Locate the cell with the specified text and output its [x, y] center coordinate. 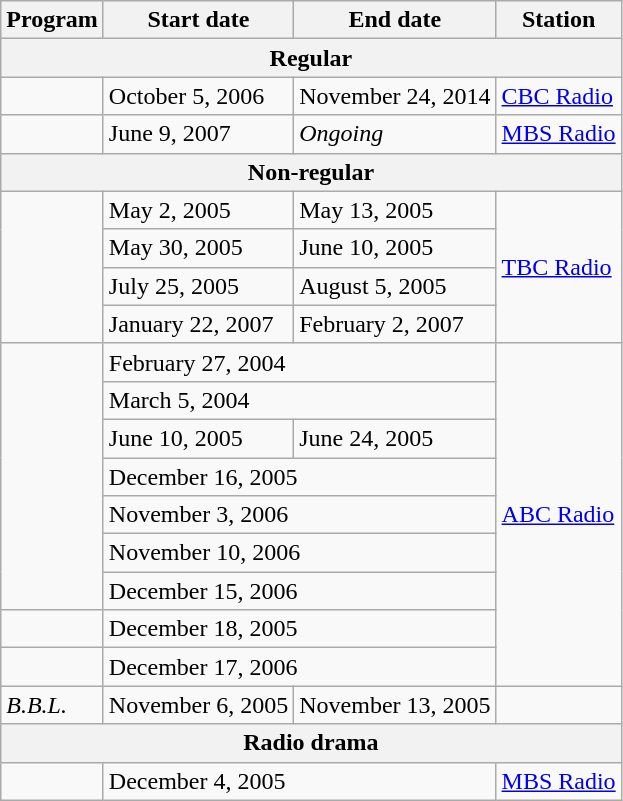
February 27, 2004 [300, 362]
November 6, 2005 [198, 705]
May 30, 2005 [198, 248]
End date [395, 20]
TBC Radio [558, 267]
December 17, 2006 [300, 667]
November 13, 2005 [395, 705]
December 15, 2006 [300, 591]
November 10, 2006 [300, 553]
January 22, 2007 [198, 324]
November 3, 2006 [300, 515]
October 5, 2006 [198, 96]
February 2, 2007 [395, 324]
December 4, 2005 [300, 781]
May 13, 2005 [395, 210]
Start date [198, 20]
June 24, 2005 [395, 438]
Radio drama [311, 743]
July 25, 2005 [198, 286]
Program [52, 20]
March 5, 2004 [300, 400]
December 18, 2005 [300, 629]
CBC Radio [558, 96]
November 24, 2014 [395, 96]
B.B.L. [52, 705]
Regular [311, 58]
December 16, 2005 [300, 477]
Station [558, 20]
August 5, 2005 [395, 286]
ABC Radio [558, 514]
Non-regular [311, 172]
June 9, 2007 [198, 134]
May 2, 2005 [198, 210]
Ongoing [395, 134]
